Return (X, Y) of the center of cell containing provided text 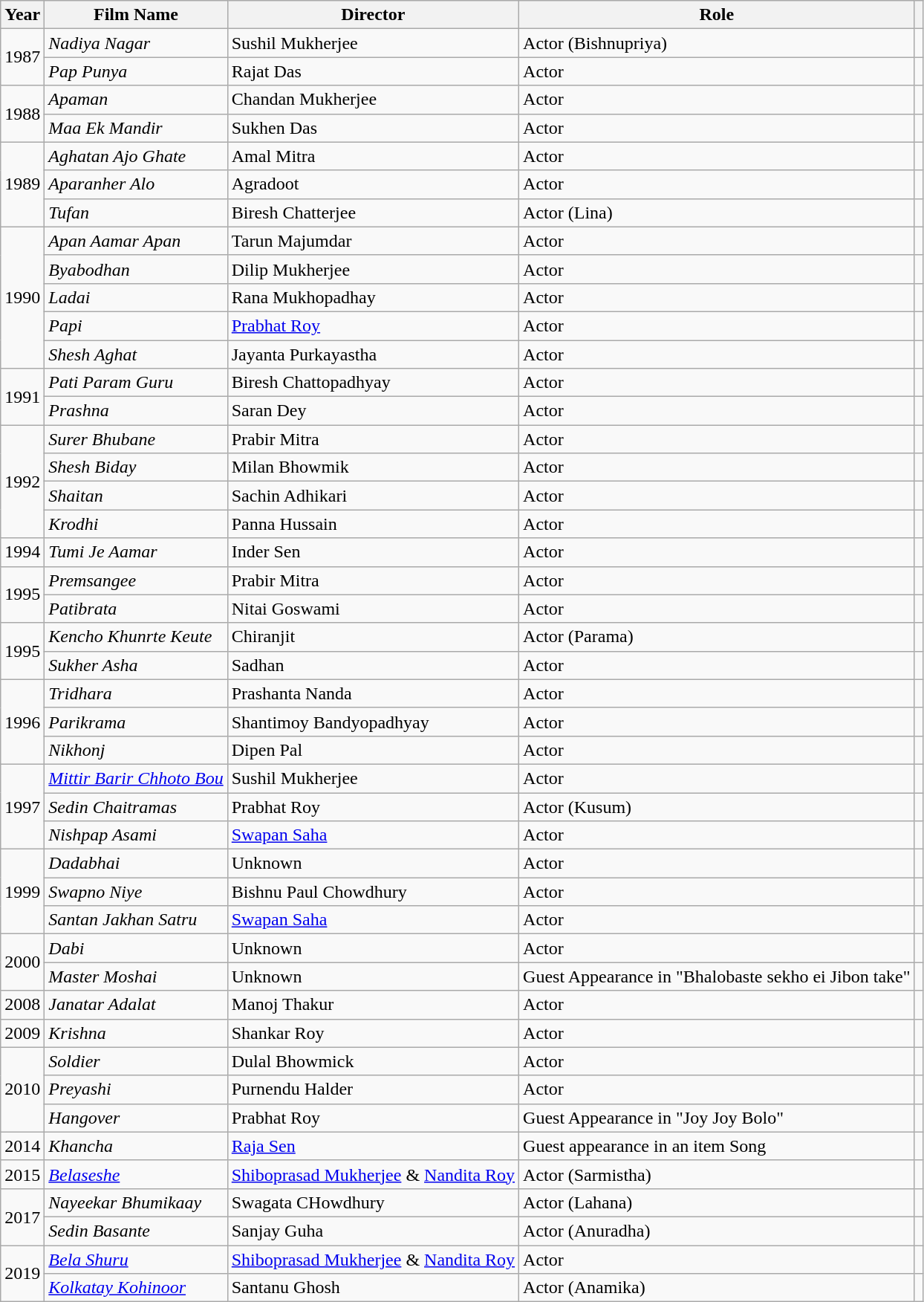
Bela Shuru (136, 1260)
Sachin Adhikari (373, 496)
1990 (22, 297)
Biresh Chattopadhyay (373, 383)
Milan Bhowmik (373, 467)
Apan Aamar Apan (136, 241)
Prashanta Nanda (373, 693)
Agradoot (373, 184)
Bishnu Paul Chowdhury (373, 892)
Rajat Das (373, 71)
Guest Appearance in "Bhalobaste sekho ei Jibon take" (718, 976)
Tridhara (136, 693)
Dilip Mukherjee (373, 269)
Rana Mukhopadhay (373, 297)
Byabodhan (136, 269)
Jayanta Purkayastha (373, 354)
Shaitan (136, 496)
2017 (22, 1217)
Sedin Basante (136, 1231)
Soldier (136, 1061)
Chiranjit (373, 637)
Premsangee (136, 580)
Film Name (136, 15)
Pati Param Guru (136, 383)
Parikrama (136, 722)
Actor (Anamika) (718, 1288)
Sadhan (373, 665)
Shantimoy Bandyopadhyay (373, 722)
Raja Sen (373, 1146)
Apaman (136, 100)
Hangover (136, 1118)
2008 (22, 1005)
Kencho Khunrte Keute (136, 637)
Krishna (136, 1033)
Krodhi (136, 524)
Inder Sen (373, 552)
Tarun Majumdar (373, 241)
Prashna (136, 411)
Actor (Lahana) (718, 1202)
Actor (Kusum) (718, 806)
Belaseshe (136, 1174)
Preyashi (136, 1089)
Shesh Biday (136, 467)
Nishpap Asami (136, 835)
Tumi Je Aamar (136, 552)
2019 (22, 1274)
Khancha (136, 1146)
Aparanher Alo (136, 184)
Swagata CHowdhury (373, 1202)
2015 (22, 1174)
1989 (22, 184)
Patibrata (136, 609)
Dabi (136, 948)
Dipen Pal (373, 750)
Actor (Bishnupriya) (718, 43)
Sanjay Guha (373, 1231)
Aghatan Ajo Ghate (136, 156)
Sukhen Das (373, 128)
Actor (Sarmistha) (718, 1174)
Papi (136, 325)
Nikhonj (136, 750)
Pap Punya (136, 71)
Janatar Adalat (136, 1005)
Panna Hussain (373, 524)
Sedin Chaitramas (136, 806)
2000 (22, 962)
Guest Appearance in "Joy Joy Bolo" (718, 1118)
Kolkatay Kohinoor (136, 1288)
1988 (22, 114)
Dadabhai (136, 864)
1994 (22, 552)
Actor (Lina) (718, 213)
Shankar Roy (373, 1033)
1996 (22, 722)
Actor (Anuradha) (718, 1231)
Swapno Niye (136, 892)
Year (22, 15)
Shesh Aghat (136, 354)
Guest appearance in an item Song (718, 1146)
Actor (Parama) (718, 637)
Santanu Ghosh (373, 1288)
Purnendu Halder (373, 1089)
Sukher Asha (136, 665)
Santan Jakhan Satru (136, 920)
Dulal Bhowmick (373, 1061)
Saran Dey (373, 411)
Nadiya Nagar (136, 43)
Role (718, 15)
Maa Ek Mandir (136, 128)
2014 (22, 1146)
Surer Bhubane (136, 439)
1987 (22, 57)
Nitai Goswami (373, 609)
2009 (22, 1033)
Manoj Thakur (373, 1005)
Master Moshai (136, 976)
Biresh Chatterjee (373, 213)
Chandan Mukherjee (373, 100)
Ladai (136, 297)
1999 (22, 892)
Amal Mitra (373, 156)
1997 (22, 806)
Mittir Barir Chhoto Bou (136, 778)
Tufan (136, 213)
Nayeekar Bhumikaay (136, 1202)
1992 (22, 482)
Director (373, 15)
2010 (22, 1089)
1991 (22, 397)
